Scan for the cell matching the given text and deliver its [X, Y] coordinate at center. 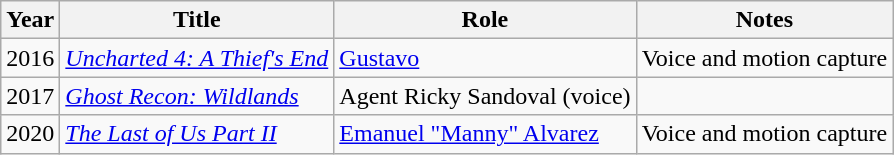
2017 [30, 96]
2020 [30, 134]
Year [30, 20]
Gustavo [485, 58]
Title [197, 20]
Emanuel "Manny" Alvarez [485, 134]
Ghost Recon: Wildlands [197, 96]
Agent Ricky Sandoval (voice) [485, 96]
Notes [764, 20]
Uncharted 4: A Thief's End [197, 58]
2016 [30, 58]
Role [485, 20]
The Last of Us Part II [197, 134]
